Extract the [X, Y] coordinate from the center of the cell holding the provided text.  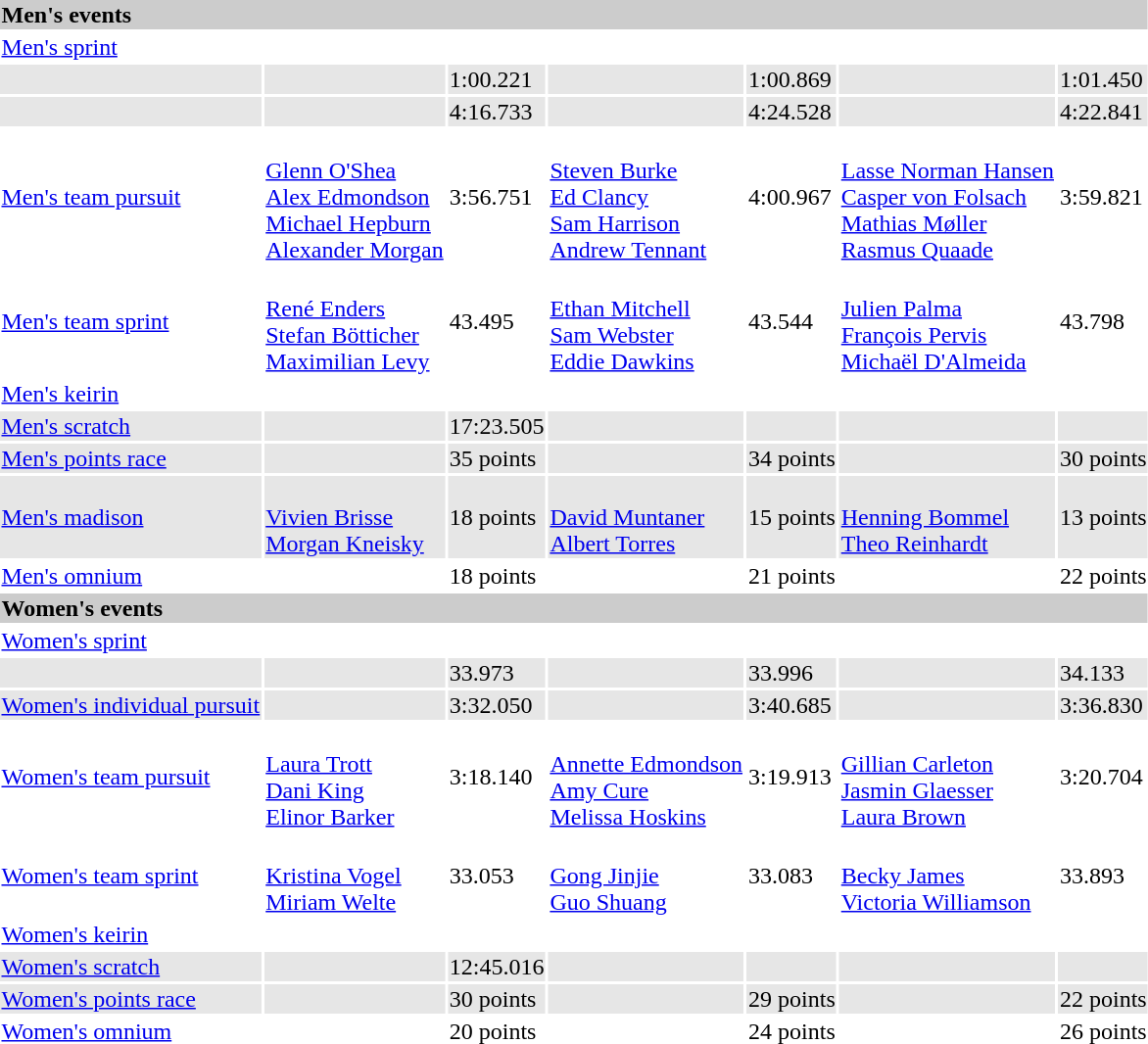
Lasse Norman HansenCasper von FolsachMathias MøllerRasmus Quaade [947, 197]
17:23.505 [497, 426]
3:32.050 [497, 705]
Gillian CarletonJasmin GlaesserLaura Brown [947, 778]
33.973 [497, 673]
34.133 [1103, 673]
35 points [497, 458]
3:56.751 [497, 197]
Men's team pursuit [131, 197]
Women's keirin [131, 934]
3:36.830 [1103, 705]
Women's team pursuit [131, 778]
1:00.869 [792, 79]
3:40.685 [792, 705]
Women's scratch [131, 967]
3:18.140 [497, 778]
3:20.704 [1103, 778]
René EndersStefan BötticherMaximilian Levy [355, 321]
21 points [792, 576]
29 points [792, 999]
Women's points race [131, 999]
43.544 [792, 321]
34 points [792, 458]
33.893 [1103, 876]
4:16.733 [497, 112]
33.053 [497, 876]
43.495 [497, 321]
Glenn O'SheaAlex EdmondsonMichael HepburnAlexander Morgan [355, 197]
Men's sprint [131, 47]
Gong JinjieGuo Shuang [646, 876]
Becky JamesVictoria Williamson [947, 876]
Steven BurkeEd ClancySam HarrisonAndrew Tennant [646, 197]
Men's events [574, 15]
Men's scratch [131, 426]
15 points [792, 517]
1:00.221 [497, 79]
Men's omnium [131, 576]
Henning BommelTheo Reinhardt [947, 517]
3:59.821 [1103, 197]
Ethan MitchellSam WebsterEddie Dawkins [646, 321]
12:45.016 [497, 967]
1:01.450 [1103, 79]
Women's events [574, 608]
Laura TrottDani KingElinor Barker [355, 778]
43.798 [1103, 321]
Men's team sprint [131, 321]
3:19.913 [792, 778]
Men's points race [131, 458]
Kristina VogelMiriam Welte [355, 876]
David MuntanerAlbert Torres [646, 517]
4:22.841 [1103, 112]
Women's team sprint [131, 876]
33.996 [792, 673]
Vivien BrisseMorgan Kneisky [355, 517]
4:00.967 [792, 197]
Annette EdmondsonAmy CureMelissa Hoskins [646, 778]
33.083 [792, 876]
Women's individual pursuit [131, 705]
13 points [1103, 517]
4:24.528 [792, 112]
Julien PalmaFrançois PervisMichaël D'Almeida [947, 321]
Men's keirin [131, 394]
Women's sprint [131, 641]
Men's madison [131, 517]
